Determine the (x, y) coordinate at the center of the cell enclosing the given text.  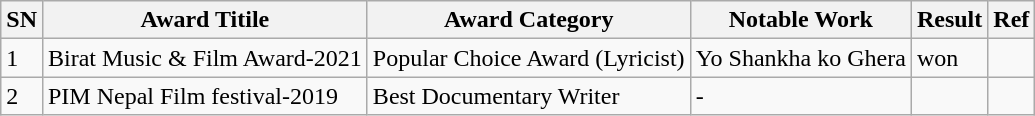
Notable Work (800, 20)
Yo Shankha ko Ghera (800, 58)
- (800, 96)
Ref (1012, 20)
SN (22, 20)
won (949, 58)
Result (949, 20)
Award Category (528, 20)
PIM Nepal Film festival-2019 (204, 96)
Popular Choice Award (Lyricist) (528, 58)
Best Documentary Writer (528, 96)
Birat Music & Film Award-2021 (204, 58)
2 (22, 96)
Award Titile (204, 20)
1 (22, 58)
